Search for the cell housing the specified text and yield its (X, Y) center coordinate. 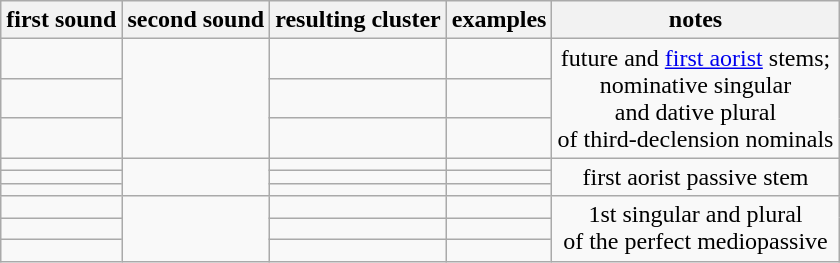
examples (499, 20)
notes (696, 20)
first sound (62, 20)
1st singular and pluralof the perfect mediopassive (696, 228)
resulting cluster (358, 20)
first aorist passive stem (696, 177)
future and first aorist stems;nominative singularand dative pluralof third-declension nominals (696, 98)
second sound (196, 20)
